Pinpoint the cell where the given text exists, returning its (x, y) midpoint coordinate. 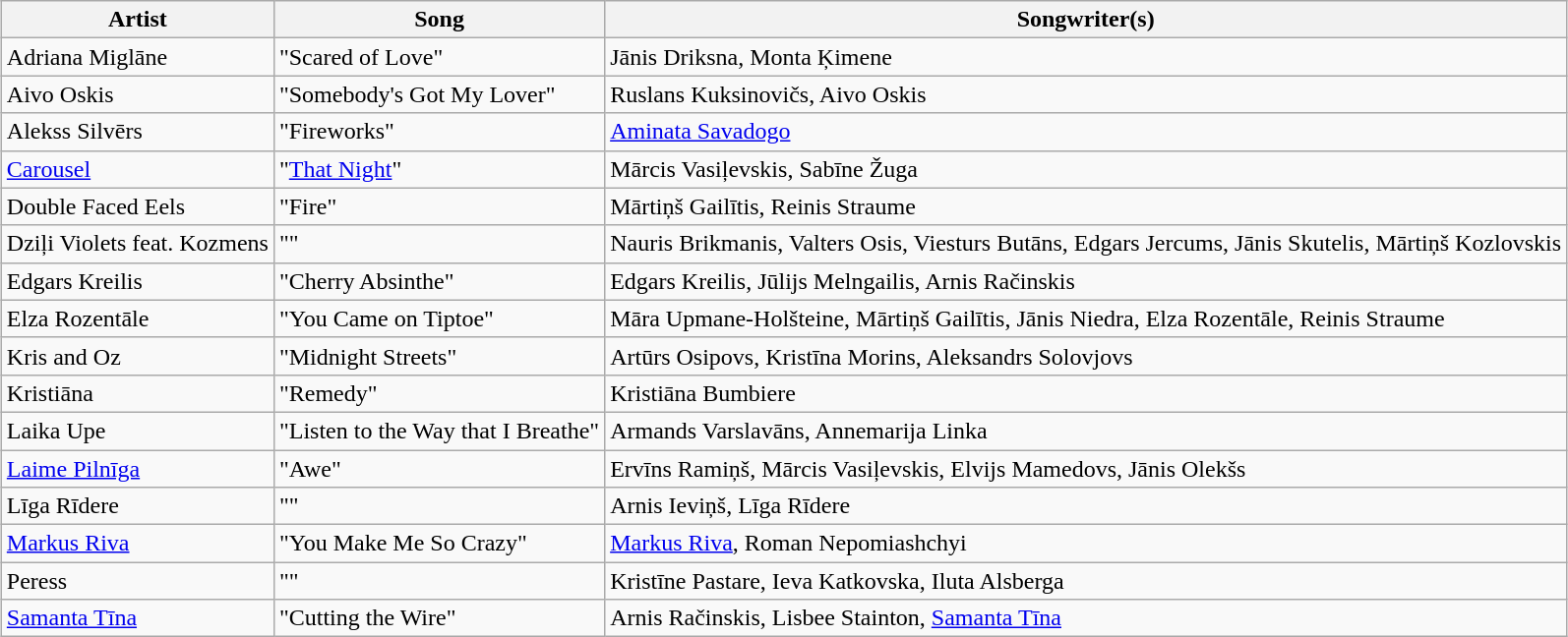
Song (439, 20)
"Fire" (439, 206)
"You Came on Tiptoe" (439, 318)
Peress (138, 581)
Alekss Silvērs (138, 132)
"Fireworks" (439, 132)
Laime Pilnīga (138, 469)
Edgars Kreilis (138, 281)
Artist (138, 20)
Jānis Driksna, Monta Ķimene (1086, 57)
"You Make Me So Crazy" (439, 544)
"Cherry Absinthe" (439, 281)
Arnis Račinskis, Lisbee Stainton, Samanta Tīna (1086, 618)
Kris and Oz (138, 356)
Māra Upmane-Holšteine, Mārtiņš Gailītis, Jānis Niedra, Elza Rozentāle, Reinis Straume (1086, 318)
Līga Rīdere (138, 506)
"That Night" (439, 169)
Songwriter(s) (1086, 20)
"Midnight Streets" (439, 356)
Adriana Miglāne (138, 57)
Elza Rozentāle (138, 318)
Arnis Ieviņš, Līga Rīdere (1086, 506)
Kristīne Pastare, Ieva Katkovska, Iluta Alsberga (1086, 581)
"Remedy" (439, 393)
Kristiāna Bumbiere (1086, 393)
Samanta Tīna (138, 618)
Laika Upe (138, 431)
Armands Varslavāns, Annemarija Linka (1086, 431)
Markus Riva (138, 544)
Ervīns Ramiņš, Mārcis Vasiļevskis, Elvijs Mamedovs, Jānis Olekšs (1086, 469)
Carousel (138, 169)
Mārcis Vasiļevskis, Sabīne Žuga (1086, 169)
Kristiāna (138, 393)
Mārtiņš Gailītis, Reinis Straume (1086, 206)
"Cutting the Wire" (439, 618)
Markus Riva, Roman Nepomiashchyi (1086, 544)
Aminata Savadogo (1086, 132)
Edgars Kreilis, Jūlijs Melngailis, Arnis Račinskis (1086, 281)
Ruslans Kuksinovičs, Aivo Oskis (1086, 94)
Aivo Oskis (138, 94)
"Awe" (439, 469)
Double Faced Eels (138, 206)
"Scared of Love" (439, 57)
Artūrs Osipovs, Kristīna Morins, Aleksandrs Solovjovs (1086, 356)
Dziļi Violets feat. Kozmens (138, 244)
"Somebody's Got My Lover" (439, 94)
Nauris Brikmanis, Valters Osis, Viesturs Butāns, Edgars Jercums, Jānis Skutelis, Mārtiņš Kozlovskis (1086, 244)
"Listen to the Way that I Breathe" (439, 431)
